Extract the (X, Y) coordinate from the center of the cell holding the provided text.  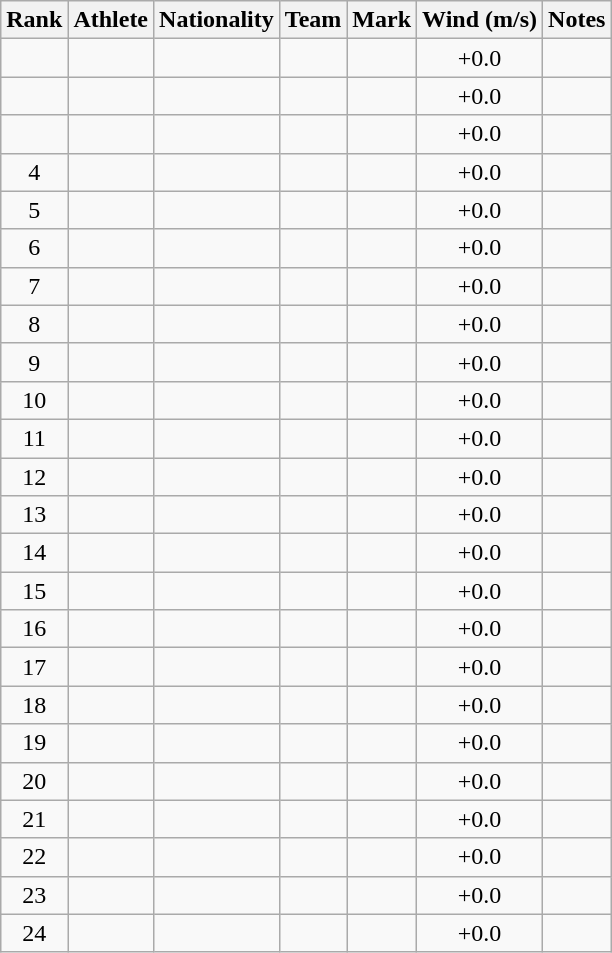
Rank (34, 20)
Nationality (217, 20)
Wind (m/s) (480, 20)
5 (34, 210)
13 (34, 515)
16 (34, 629)
6 (34, 248)
8 (34, 324)
18 (34, 705)
14 (34, 553)
Team (313, 20)
19 (34, 743)
Notes (577, 20)
4 (34, 172)
7 (34, 286)
9 (34, 362)
22 (34, 857)
Mark (382, 20)
23 (34, 895)
10 (34, 400)
17 (34, 667)
15 (34, 591)
21 (34, 819)
12 (34, 477)
20 (34, 781)
11 (34, 438)
Athlete (111, 20)
24 (34, 933)
